Identify which cell holds the provided text, then report its (X, Y) central coordinate. 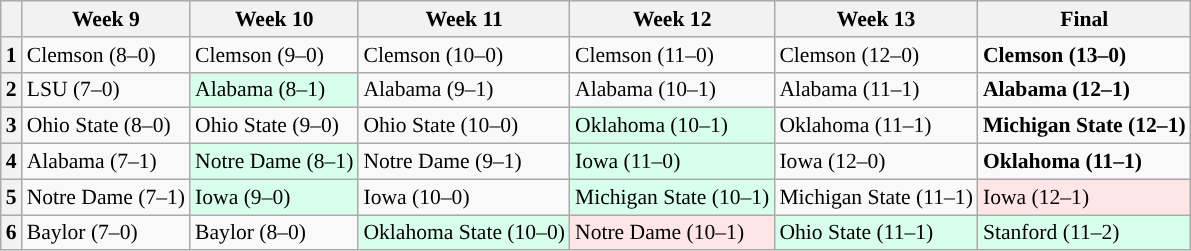
Notre Dame (8–1) (274, 162)
Ohio State (8–0) (106, 126)
Final (1084, 19)
2 (12, 90)
Week 11 (464, 19)
Notre Dame (9–1) (464, 162)
6 (12, 233)
4 (12, 162)
Michigan State (10–1) (672, 197)
Alabama (10–1) (672, 90)
3 (12, 126)
Notre Dame (10–1) (672, 233)
Week 10 (274, 19)
Clemson (13–0) (1084, 55)
Clemson (8–0) (106, 55)
Clemson (9–0) (274, 55)
Alabama (11–1) (876, 90)
Clemson (11–0) (672, 55)
Clemson (10–0) (464, 55)
Week 12 (672, 19)
Alabama (8–1) (274, 90)
LSU (7–0) (106, 90)
5 (12, 197)
Oklahoma (10–1) (672, 126)
Iowa (9–0) (274, 197)
Baylor (7–0) (106, 233)
Clemson (12–0) (876, 55)
Ohio State (9–0) (274, 126)
Michigan State (11–1) (876, 197)
1 (12, 55)
Iowa (12–1) (1084, 197)
Iowa (12–0) (876, 162)
Week 13 (876, 19)
Notre Dame (7–1) (106, 197)
Ohio State (11–1) (876, 233)
Stanford (11–2) (1084, 233)
Iowa (10–0) (464, 197)
Ohio State (10–0) (464, 126)
Alabama (9–1) (464, 90)
Week 9 (106, 19)
Oklahoma State (10–0) (464, 233)
Iowa (11–0) (672, 162)
Alabama (7–1) (106, 162)
Michigan State (12–1) (1084, 126)
Alabama (12–1) (1084, 90)
Baylor (8–0) (274, 233)
